Detect which cell encompasses the target text, then output its (X, Y) center coordinate. 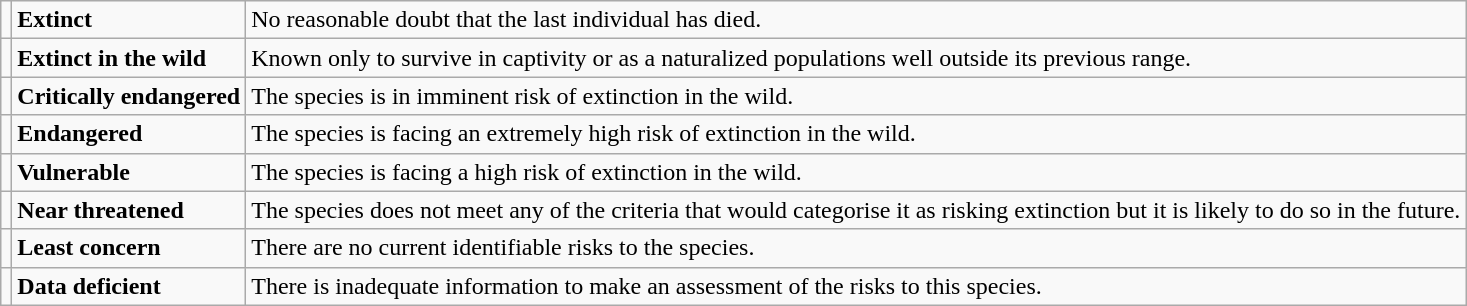
The species is in imminent risk of extinction in the wild. (856, 96)
Data deficient (129, 286)
Extinct (129, 20)
The species does not meet any of the criteria that would categorise it as risking extinction but it is likely to do so in the future. (856, 210)
Critically endangered (129, 96)
No reasonable doubt that the last individual has died. (856, 20)
The species is facing an extremely high risk of extinction in the wild. (856, 134)
The species is facing a high risk of extinction in the wild. (856, 172)
Least concern (129, 248)
There are no current identifiable risks to the species. (856, 248)
Extinct in the wild (129, 58)
Vulnerable (129, 172)
Endangered (129, 134)
There is inadequate information to make an assessment of the risks to this species. (856, 286)
Near threatened (129, 210)
Known only to survive in captivity or as a naturalized populations well outside its previous range. (856, 58)
